Return the (x, y) coordinate for the center point of the cell that contains the specified text.  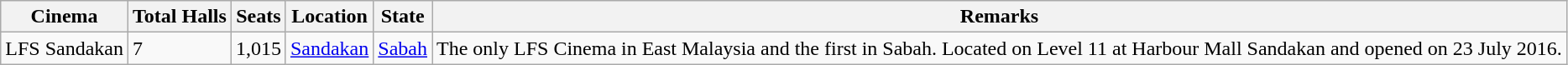
Cinema (65, 17)
7 (180, 48)
The only LFS Cinema in East Malaysia and the first in Sabah. Located on Level 11 at Harbour Mall Sandakan and opened on 23 July 2016. (1000, 48)
1,015 (259, 48)
State (403, 17)
LFS Sandakan (65, 48)
Remarks (1000, 17)
Sabah (403, 48)
Seats (259, 17)
Sandakan (329, 48)
Total Halls (180, 17)
Location (329, 17)
